Locate the cell with the specified text and output its (x, y) center coordinate. 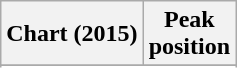
Chart (2015) (72, 34)
Peakposition (189, 34)
